Extract the [X, Y] coordinate from the center of the cell holding the provided text.  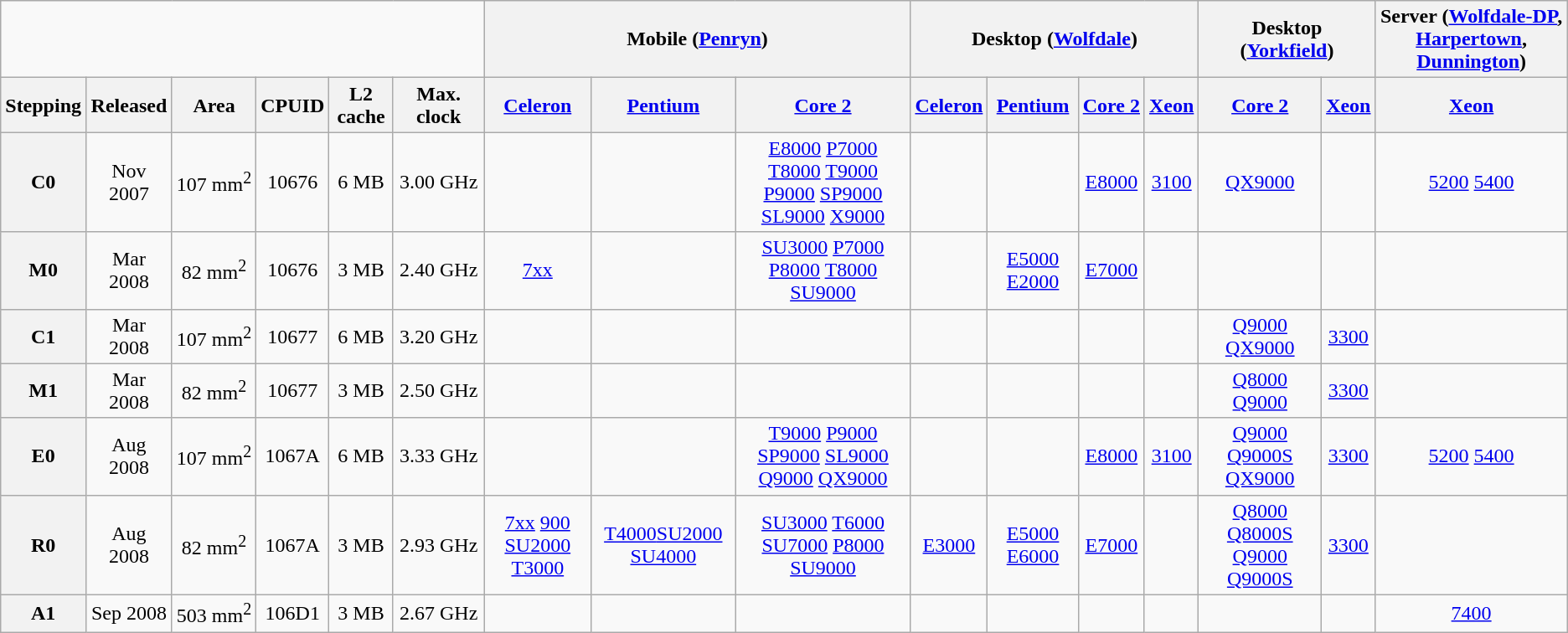
Q8000 Q8000S Q9000 Q9000S [1260, 544]
Area [214, 105]
Released [129, 105]
E3000 [949, 544]
E5000 E2000 [1033, 270]
M1 [44, 390]
7400 [1471, 613]
SU3000 T6000 SU7000 P8000 SU9000 [823, 544]
C1 [44, 337]
T4000SU2000 SU4000 [663, 544]
Desktop (Wolfdale) [1055, 39]
3.00 GHz [439, 183]
T9000 P9000 SP9000 SL9000 Q9000 QX9000 [823, 456]
Q9000 Q9000S QX9000 [1260, 456]
M0 [44, 270]
3.33 GHz [439, 456]
7xx [538, 270]
106D1 [293, 613]
C0 [44, 183]
Q8000 Q9000 [1260, 390]
2.50 GHz [439, 390]
2.93 GHz [439, 544]
Sep 2008 [129, 613]
3.20 GHz [439, 337]
Max. clock [439, 105]
Q9000 QX9000 [1260, 337]
2.67 GHz [439, 613]
Desktop (Yorkfield) [1287, 39]
Nov 2007 [129, 183]
L2 cache [361, 105]
A1 [44, 613]
Server (Wolfdale-DP, Harpertown, Dunnington) [1471, 39]
2.40 GHz [439, 270]
R0 [44, 544]
Mobile (Penryn) [697, 39]
7xx 900 SU2000 T3000 [538, 544]
503 mm2 [214, 613]
E8000 P7000 T8000 T9000 P9000 SP9000 SL9000 X9000 [823, 183]
E5000 E6000 [1033, 544]
CPUID [293, 105]
QX9000 [1260, 183]
Stepping [44, 105]
E0 [44, 456]
SU3000 P7000 P8000 T8000 SU9000 [823, 270]
